Find where the given text appears and provide that cell's center as [x, y] coordinate. 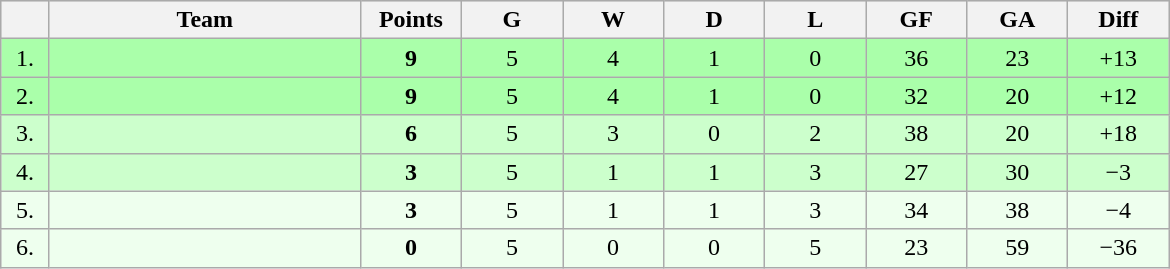
−4 [1118, 210]
59 [1018, 248]
W [612, 20]
30 [1018, 172]
36 [916, 58]
Team [204, 20]
GF [916, 20]
+13 [1118, 58]
34 [916, 210]
2. [26, 96]
4. [26, 172]
5. [26, 210]
1. [26, 58]
32 [916, 96]
−36 [1118, 248]
+18 [1118, 134]
27 [916, 172]
2 [816, 134]
Diff [1118, 20]
G [512, 20]
−3 [1118, 172]
6 [410, 134]
D [714, 20]
3. [26, 134]
6. [26, 248]
L [816, 20]
Points [410, 20]
+12 [1118, 96]
GA [1018, 20]
